Identify which cell holds the provided text, then report its [X, Y] central coordinate. 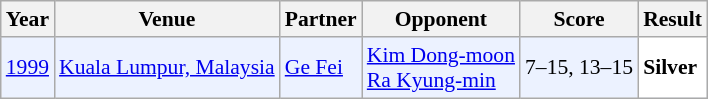
Result [672, 19]
1999 [28, 68]
Ge Fei [321, 68]
Silver [672, 68]
Venue [167, 19]
Score [579, 19]
Opponent [441, 19]
Year [28, 19]
Kim Dong-moon Ra Kyung-min [441, 68]
Partner [321, 19]
Kuala Lumpur, Malaysia [167, 68]
7–15, 13–15 [579, 68]
